Pinpoint the cell where the given text exists, returning its [x, y] midpoint coordinate. 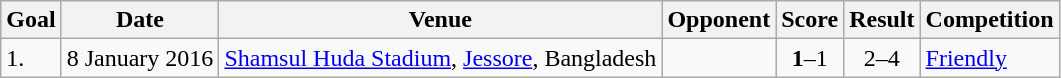
8 January 2016 [140, 58]
Score [810, 20]
Friendly [990, 58]
Date [140, 20]
Venue [440, 20]
Goal [31, 20]
Result [882, 20]
Shamsul Huda Stadium, Jessore, Bangladesh [440, 58]
Competition [990, 20]
2–4 [882, 58]
Opponent [719, 20]
1–1 [810, 58]
1. [31, 58]
